Find where the given text appears and provide that cell's center as [X, Y] coordinate. 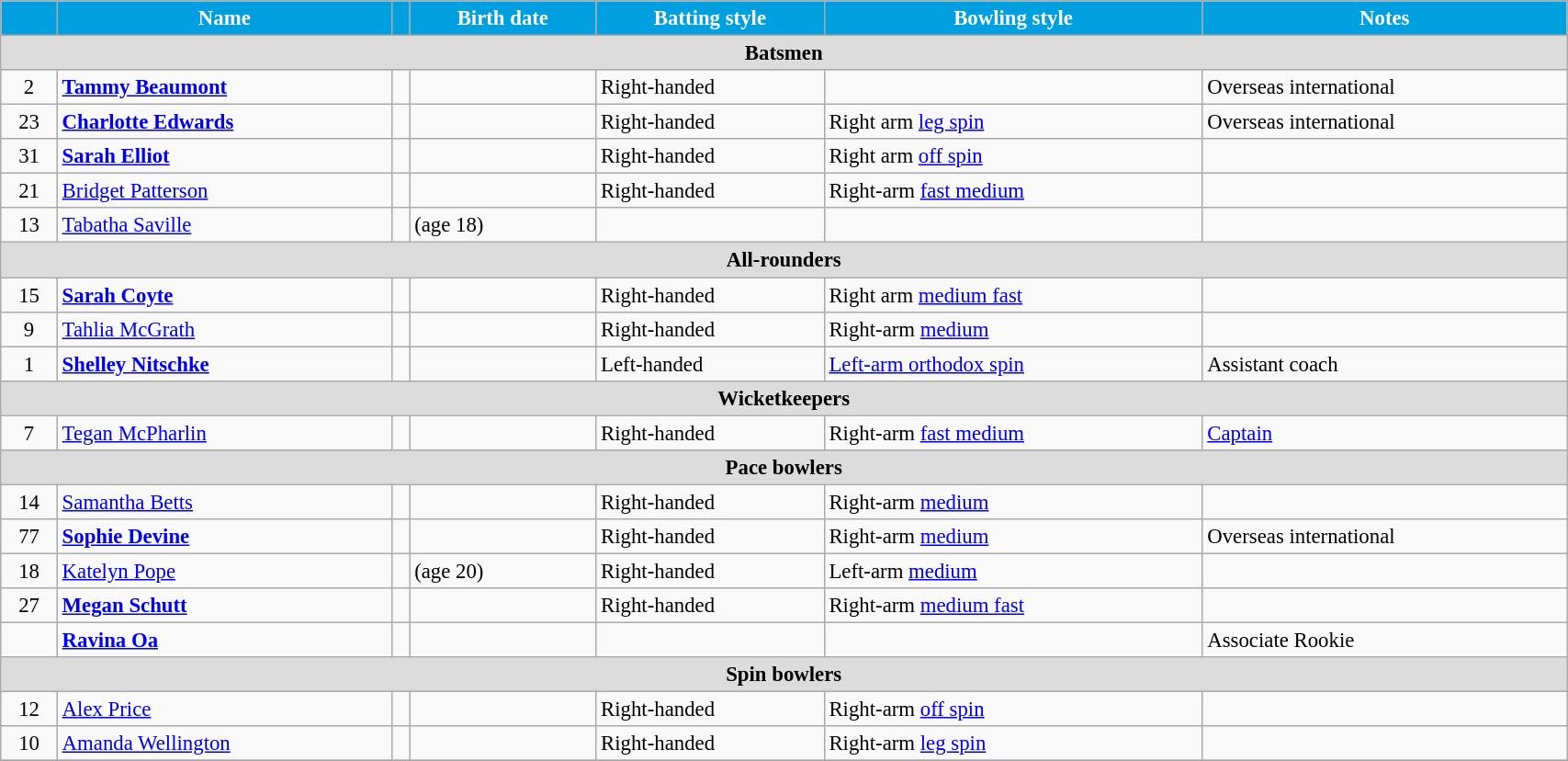
Tammy Beaumont [224, 87]
18 [29, 571]
Tabatha Saville [224, 225]
21 [29, 191]
(age 18) [503, 225]
Right-arm off spin [1013, 710]
Associate Rookie [1385, 641]
Bowling style [1013, 18]
(age 20) [503, 571]
Left-arm orthodox spin [1013, 364]
Left-handed [710, 364]
Charlotte Edwards [224, 122]
Alex Price [224, 710]
Right-arm leg spin [1013, 744]
Sarah Elliot [224, 156]
13 [29, 225]
Katelyn Pope [224, 571]
Sarah Coyte [224, 295]
Right arm medium fast [1013, 295]
Captain [1385, 433]
10 [29, 744]
Tegan McPharlin [224, 433]
Amanda Wellington [224, 744]
1 [29, 364]
Batting style [710, 18]
7 [29, 433]
27 [29, 606]
Ravina Oa [224, 641]
Right-arm medium fast [1013, 606]
77 [29, 537]
Samantha Betts [224, 502]
Right arm off spin [1013, 156]
15 [29, 295]
Assistant coach [1385, 364]
Name [224, 18]
Tahlia McGrath [224, 329]
Sophie Devine [224, 537]
Pace bowlers [784, 468]
Wicketkeepers [784, 398]
12 [29, 710]
14 [29, 502]
23 [29, 122]
Batsmen [784, 53]
All-rounders [784, 260]
31 [29, 156]
Birth date [503, 18]
Spin bowlers [784, 675]
9 [29, 329]
Notes [1385, 18]
Right arm leg spin [1013, 122]
2 [29, 87]
Bridget Patterson [224, 191]
Megan Schutt [224, 606]
Shelley Nitschke [224, 364]
Left-arm medium [1013, 571]
